Pinpoint the cell where the given text exists, returning its [X, Y] midpoint coordinate. 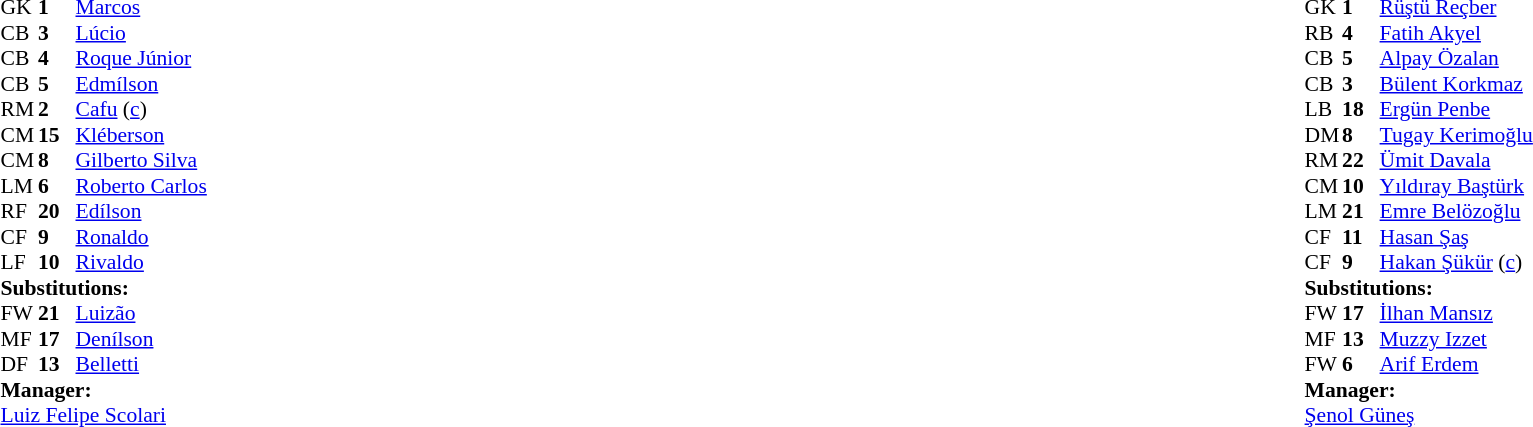
Fatih Akyel [1456, 33]
Tugay Kerimoğlu [1456, 135]
Kléberson [142, 135]
RB [1324, 33]
Arif Erdem [1456, 365]
11 [1361, 237]
Yıldıray Baştürk [1456, 186]
22 [1361, 161]
Edmílson [142, 84]
LF [19, 263]
Rivaldo [142, 263]
Hakan Şükür (c) [1456, 263]
18 [1361, 109]
Roque Júnior [142, 59]
20 [57, 211]
15 [57, 135]
Roberto Carlos [142, 186]
Luizão [142, 313]
DF [19, 365]
Cafu (c) [142, 109]
LB [1324, 109]
Alpay Özalan [1456, 59]
Ronaldo [142, 237]
2 [57, 109]
Emre Belözoğlu [1456, 211]
DM [1324, 135]
Denílson [142, 339]
Edílson [142, 211]
Bülent Korkmaz [1456, 84]
Hasan Şaş [1456, 237]
Lúcio [142, 33]
Ümit Davala [1456, 161]
Gilberto Silva [142, 161]
Ergün Penbe [1456, 109]
Muzzy Izzet [1456, 339]
RF [19, 211]
Belletti [142, 365]
İlhan Mansız [1456, 313]
